Return (x, y) of the center of cell containing provided text 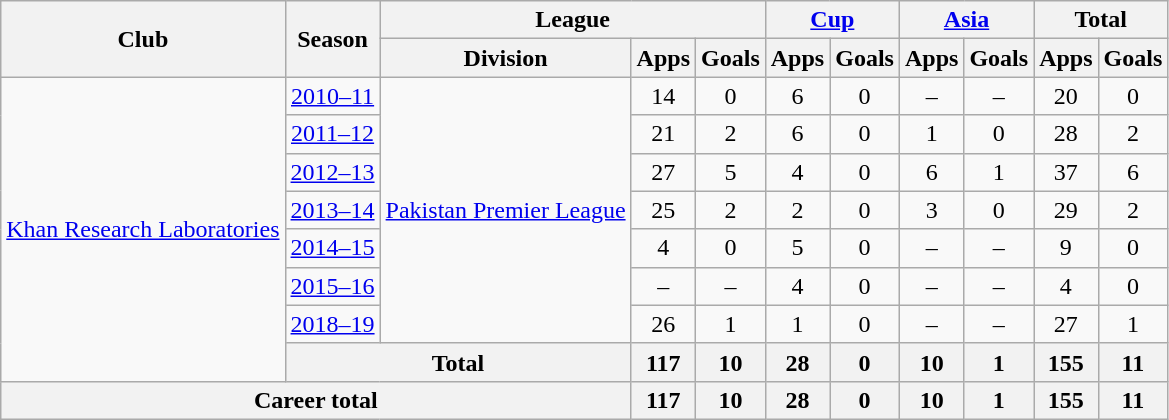
2013–14 (332, 210)
Season (332, 39)
2018–19 (332, 324)
25 (663, 210)
37 (1066, 172)
Asia (966, 20)
Career total (316, 400)
9 (1066, 248)
Pakistan Premier League (506, 210)
14 (663, 96)
2014–15 (332, 248)
3 (931, 210)
League (572, 20)
29 (1066, 210)
Division (506, 58)
Cup (832, 20)
2011–12 (332, 134)
20 (1066, 96)
2015–16 (332, 286)
26 (663, 324)
2010–11 (332, 96)
21 (663, 134)
Club (143, 39)
2012–13 (332, 172)
Khan Research Laboratories (143, 229)
